Identify which cell holds the provided text, then report its [x, y] central coordinate. 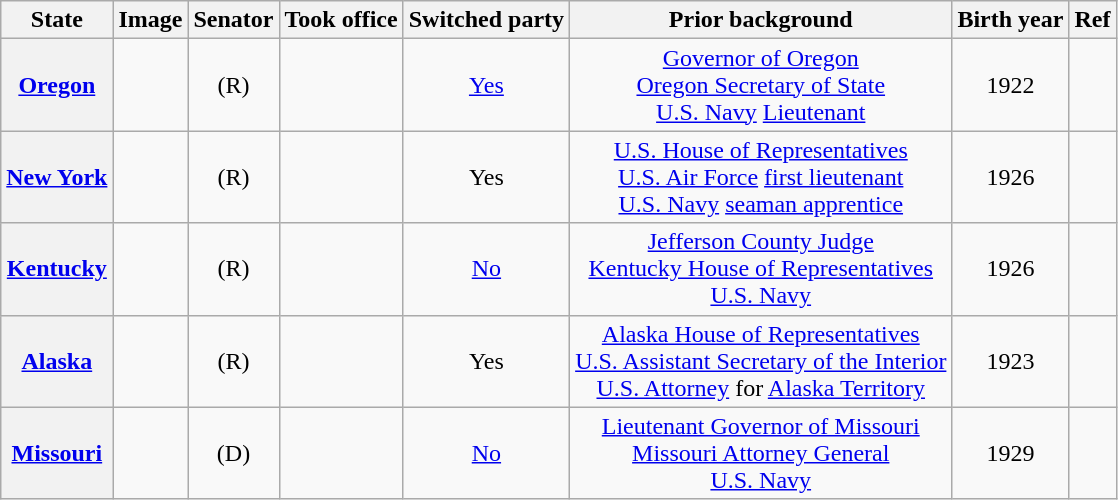
Senator [234, 20]
1923 [1010, 361]
Ref [1092, 20]
Lieutenant Governor of MissouriMissouri Attorney GeneralU.S. Navy [761, 453]
Switched party [486, 20]
Took office [341, 20]
Birth year [1010, 20]
Governor of OregonOregon Secretary of StateU.S. Navy Lieutenant [761, 85]
U.S. House of RepresentativesU.S. Air Force first lieutenantU.S. Navy seaman apprentice [761, 177]
1922 [1010, 85]
1929 [1010, 453]
Prior background [761, 20]
State [57, 20]
Image [150, 20]
(D) [234, 453]
Alaska House of RepresentativesU.S. Assistant Secretary of the InteriorU.S. Attorney for Alaska Territory [761, 361]
New York [57, 177]
Oregon [57, 85]
Alaska [57, 361]
Kentucky [57, 269]
Jefferson County JudgeKentucky House of RepresentativesU.S. Navy [761, 269]
Missouri [57, 453]
